For the text-containing cell, return its midpoint in [X, Y] coordinate format. 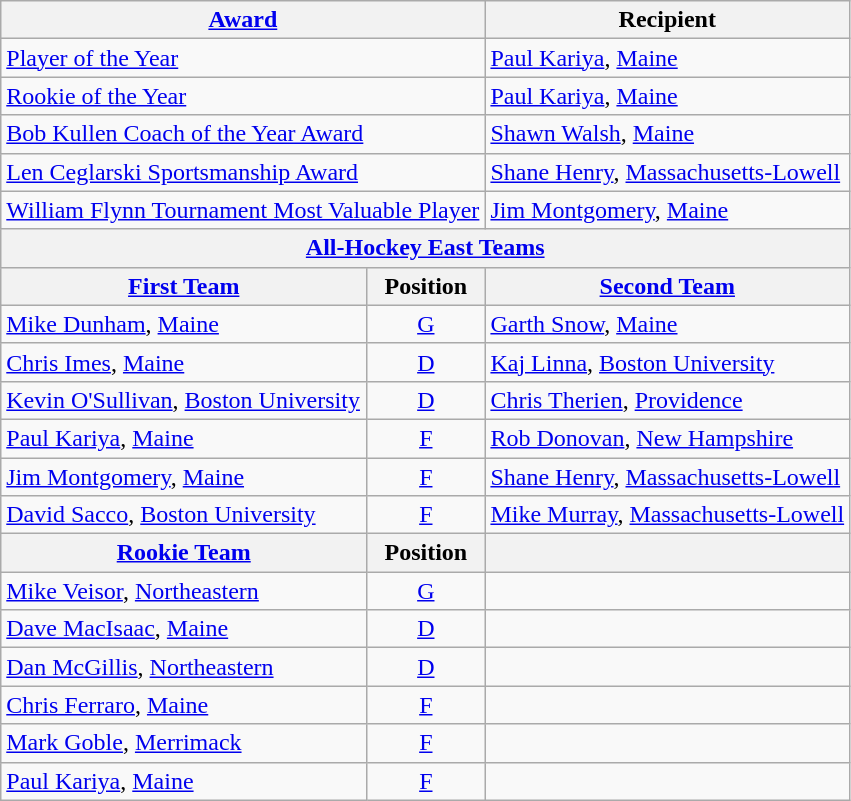
Chris Ferraro, Maine [184, 705]
Kaj Linna, Boston University [668, 362]
First Team [184, 286]
Len Ceglarski Sportsmanship Award [243, 172]
David Sacco, Boston University [184, 515]
Garth Snow, Maine [668, 324]
Recipient [668, 20]
Rob Donovan, New Hampshire [668, 438]
Mike Dunham, Maine [184, 324]
Rookie Team [184, 553]
Chris Imes, Maine [184, 362]
Dave MacIsaac, Maine [184, 629]
Bob Kullen Coach of the Year Award [243, 134]
Kevin O'Sullivan, Boston University [184, 400]
Mark Goble, Merrimack [184, 743]
Chris Therien, Providence [668, 400]
Dan McGillis, Northeastern [184, 667]
All-Hockey East Teams [426, 248]
Second Team [668, 286]
William Flynn Tournament Most Valuable Player [243, 210]
Shawn Walsh, Maine [668, 134]
Rookie of the Year [243, 96]
Award [243, 20]
Player of the Year [243, 58]
Mike Murray, Massachusetts-Lowell [668, 515]
Mike Veisor, Northeastern [184, 591]
